Return the [x, y] coordinate for the center point of the cell that contains the specified text.  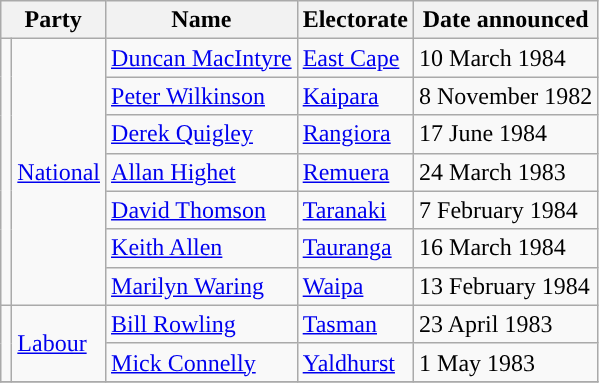
Marilyn Waring [202, 286]
Party [54, 20]
Bill Rowling [202, 324]
Peter Wilkinson [202, 96]
10 March 1984 [506, 58]
23 April 1983 [506, 324]
Labour [59, 343]
Duncan MacIntyre [202, 58]
Yaldhurst [355, 362]
17 June 1984 [506, 134]
8 November 1982 [506, 96]
Remuera [355, 172]
Rangiora [355, 134]
David Thomson [202, 210]
Date announced [506, 20]
Name [202, 20]
Tasman [355, 324]
13 February 1984 [506, 286]
7 February 1984 [506, 210]
East Cape [355, 58]
16 March 1984 [506, 248]
Tauranga [355, 248]
National [59, 172]
1 May 1983 [506, 362]
Waipa [355, 286]
Electorate [355, 20]
24 March 1983 [506, 172]
Allan Highet [202, 172]
Kaipara [355, 96]
Derek Quigley [202, 134]
Keith Allen [202, 248]
Taranaki [355, 210]
Mick Connelly [202, 362]
